Scan for the cell matching the given text and deliver its (x, y) coordinate at center. 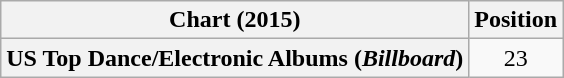
US Top Dance/Electronic Albums (Billboard) (235, 58)
23 (516, 58)
Position (516, 20)
Chart (2015) (235, 20)
